Detect which cell encompasses the target text, then output its (x, y) center coordinate. 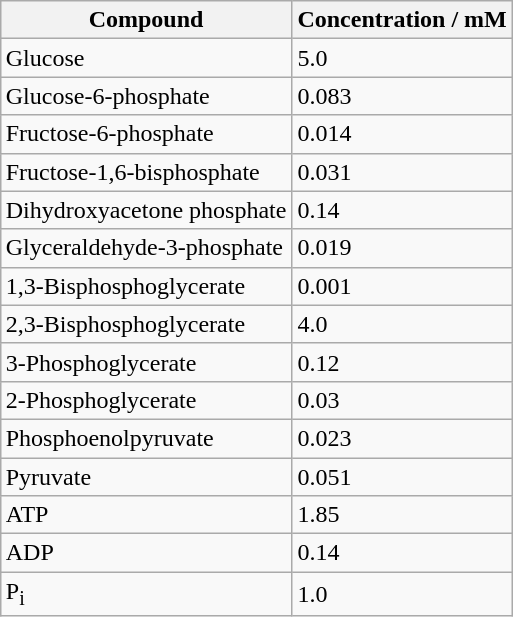
0.014 (402, 134)
0.12 (402, 362)
Compound (146, 20)
Glyceraldehyde-3-phosphate (146, 248)
4.0 (402, 324)
Glucose-6-phosphate (146, 96)
0.001 (402, 286)
Glucose (146, 58)
1,3-Bisphosphoglycerate (146, 286)
3-Phosphoglycerate (146, 362)
Dihydroxyacetone phosphate (146, 210)
Pyruvate (146, 477)
ATP (146, 515)
Fructose-1,6-bisphosphate (146, 172)
2,3-Bisphosphoglycerate (146, 324)
Concentration / mM (402, 20)
1.85 (402, 515)
0.023 (402, 438)
1.0 (402, 594)
0.031 (402, 172)
0.03 (402, 400)
2-Phosphoglycerate (146, 400)
0.083 (402, 96)
0.051 (402, 477)
0.019 (402, 248)
Fructose-6-phosphate (146, 134)
ADP (146, 553)
5.0 (402, 58)
Pi (146, 594)
Phosphoenolpyruvate (146, 438)
